Extract the [x, y] coordinate from the center of the cell holding the provided text.  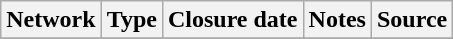
Type [132, 20]
Source [412, 20]
Notes [337, 20]
Network [51, 20]
Closure date [232, 20]
